Return (x, y) of the center of cell containing provided text 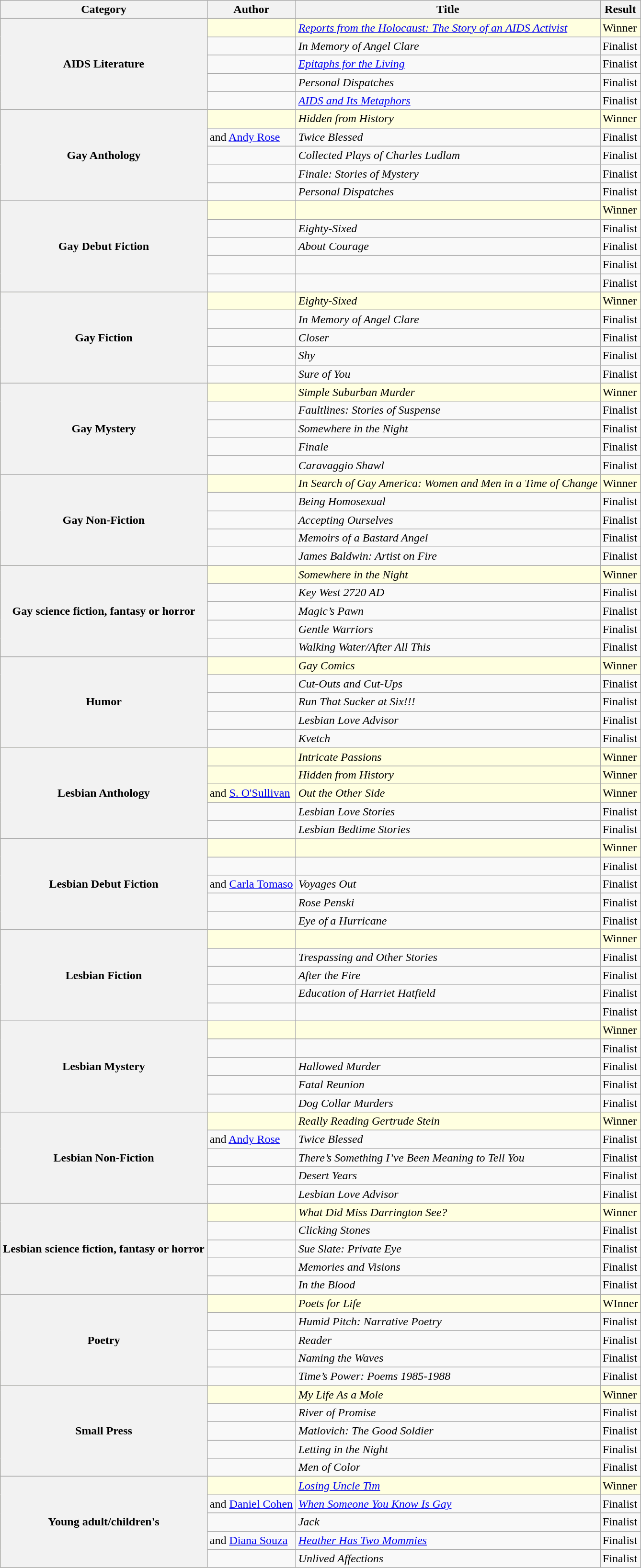
Humor (103, 702)
Fatal Reunion (447, 1084)
Closer (447, 338)
Really Reading Gertrude Stein (447, 1121)
Result (620, 10)
Intricate Passions (447, 756)
Caravaggio Shawl (447, 465)
Lesbian Bedtime Stories (447, 830)
and Daniel Cohen (251, 1504)
Gay Mystery (103, 429)
Gay Comics (447, 666)
Gay Anthology (103, 155)
and S. O'Sullivan (251, 793)
Time’s Power: Poems 1985-1988 (447, 1376)
Finale (447, 447)
Author (251, 10)
Faultlines: Stories of Suspense (447, 410)
Key West 2720 AD (447, 593)
Sue Slate: Private Eye (447, 1249)
WInner (620, 1303)
Simple Suburban Murder (447, 392)
Lesbian Love Stories (447, 812)
Title (447, 10)
Rose Penski (447, 902)
Heather Has Two Mommies (447, 1540)
AIDS and Its Metaphors (447, 101)
What Did Miss Darrington See? (447, 1212)
Lesbian Anthology (103, 793)
Kvetch (447, 738)
Poets for Life (447, 1303)
Voyages Out (447, 884)
and Carla Tomaso (251, 884)
Gay Fiction (103, 338)
Lesbian Debut Fiction (103, 884)
Hallowed Murder (447, 1066)
Collected Plays of Charles Ludlam (447, 155)
Trespassing and Other Stories (447, 957)
Poetry (103, 1340)
Lesbian science fiction, fantasy or horror (103, 1249)
and Diana Souza (251, 1540)
River of Promise (447, 1413)
In Search of Gay America: Women and Men in a Time of Change (447, 483)
Memories and Visions (447, 1267)
Education of Harriet Hatfield (447, 993)
Reader (447, 1340)
Eye of a Hurricane (447, 921)
About Courage (447, 247)
Cut-Outs and Cut-Ups (447, 684)
Run That Sucker at Six!!! (447, 702)
Naming the Waves (447, 1358)
Letting in the Night (447, 1449)
Dog Collar Murders (447, 1103)
When Someone You Know Is Gay (447, 1504)
Small Press (103, 1431)
Humid Pitch: Narrative Poetry (447, 1321)
Young adult/children's (103, 1522)
Gay Debut Fiction (103, 246)
Shy (447, 356)
James Baldwin: Artist on Fire (447, 556)
AIDS Literature (103, 64)
Lesbian Fiction (103, 975)
Finale: Stories of Mystery (447, 173)
Category (103, 10)
In the Blood (447, 1285)
After the Fire (447, 975)
Out the Other Side (447, 793)
Being Homosexual (447, 501)
Reports from the Holocaust: The Story of an AIDS Activist (447, 28)
Unlived Affections (447, 1558)
Men of Color (447, 1467)
Clicking Stones (447, 1230)
Memoirs of a Bastard Angel (447, 538)
Walking Water/After All This (447, 647)
Magic’s Pawn (447, 611)
Desert Years (447, 1176)
Accepting Ourselves (447, 519)
Jack (447, 1522)
Losing Uncle Tim (447, 1486)
My Life As a Mole (447, 1395)
Lesbian Non-Fiction (103, 1158)
Gay Non-Fiction (103, 519)
Sure of You (447, 374)
Epitaphs for the Living (447, 64)
There’s Something I’ve Been Meaning to Tell You (447, 1158)
Matlovich: The Good Soldier (447, 1431)
Gentle Warriors (447, 629)
Gay science fiction, fantasy or horror (103, 611)
Lesbian Mystery (103, 1066)
